From the cell containing the given text, extract its center point as (x, y) coordinate. 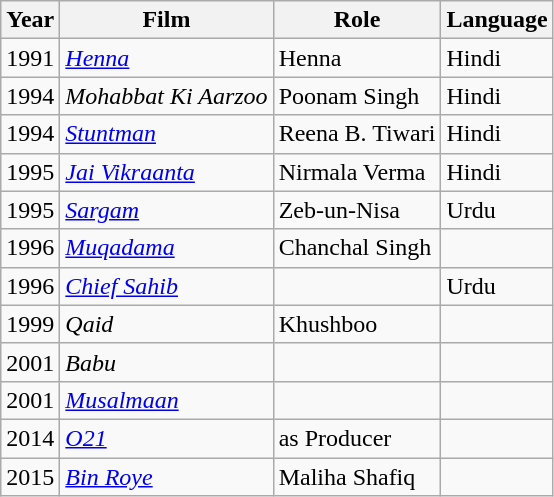
Maliha Shafiq (357, 477)
Khushboo (357, 324)
Poonam Singh (357, 96)
Nirmala Verma (357, 172)
Role (357, 20)
2015 (30, 477)
Stuntman (166, 134)
Chanchal Singh (357, 248)
Language (497, 20)
Film (166, 20)
Musalmaan (166, 400)
Bin Roye (166, 477)
1991 (30, 58)
Zeb-un-Nisa (357, 210)
Year (30, 20)
1999 (30, 324)
Mohabbat Ki Aarzoo (166, 96)
as Producer (357, 438)
Jai Vikraanta (166, 172)
Qaid (166, 324)
2014 (30, 438)
O21 (166, 438)
Reena B. Tiwari (357, 134)
Chief Sahib (166, 286)
Muqadama (166, 248)
Babu (166, 362)
Sargam (166, 210)
